Locate the cell with the specified text and output its [X, Y] center coordinate. 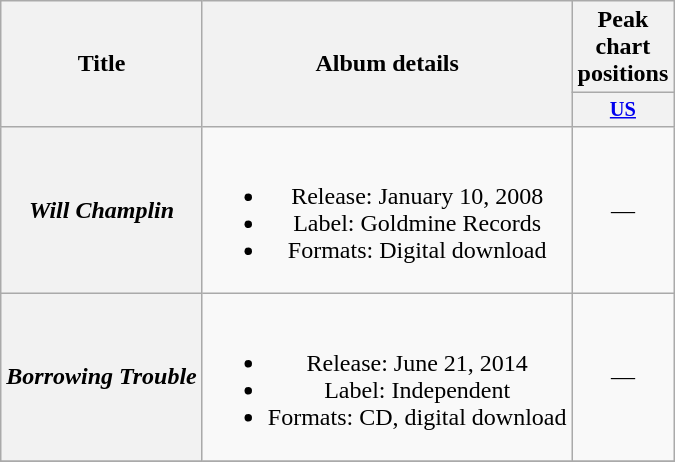
Peak chart positions [623, 47]
Borrowing Trouble [102, 378]
US [623, 110]
Will Champlin [102, 210]
Release: January 10, 2008Label: Goldmine RecordsFormats: Digital download [387, 210]
Release: June 21, 2014Label: IndependentFormats: CD, digital download [387, 378]
Album details [387, 64]
Title [102, 64]
